Determine the [X, Y] coordinate at the center of the cell enclosing the given text.  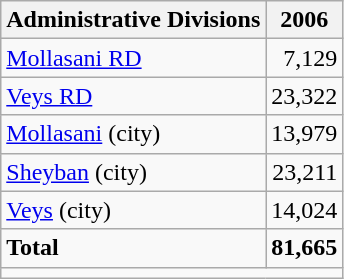
13,979 [304, 134]
Veys (city) [134, 210]
Sheyban (city) [134, 172]
7,129 [304, 58]
23,322 [304, 96]
Mollasani RD [134, 58]
Veys RD [134, 96]
Mollasani (city) [134, 134]
Administrative Divisions [134, 20]
23,211 [304, 172]
81,665 [304, 248]
Total [134, 248]
2006 [304, 20]
14,024 [304, 210]
